For the text-containing cell, return its midpoint in [x, y] coordinate format. 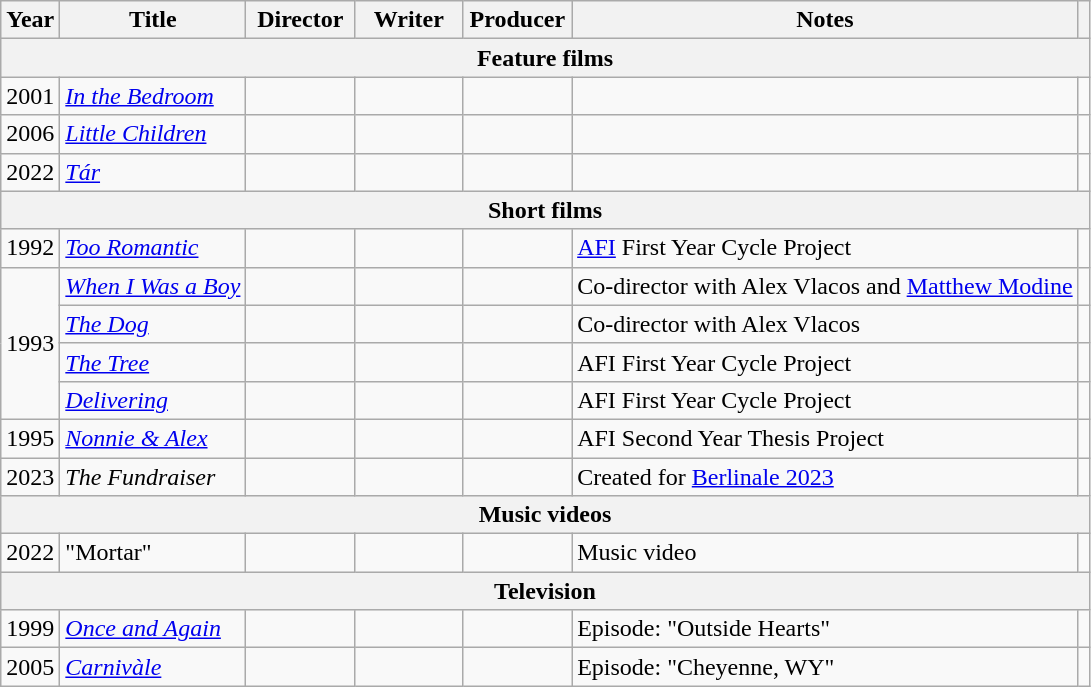
Television [545, 591]
AFI Second Year Thesis Project [826, 438]
Title [153, 20]
Tár [153, 172]
Feature films [545, 58]
The Fundraiser [153, 477]
Year [30, 20]
Once and Again [153, 629]
Music videos [545, 515]
Nonnie & Alex [153, 438]
Producer [518, 20]
In the Bedroom [153, 96]
"Mortar" [153, 553]
1995 [30, 438]
Director [300, 20]
Episode: "Outside Hearts" [826, 629]
2023 [30, 477]
Carnivàle [153, 667]
2005 [30, 667]
Little Children [153, 134]
Co-director with Alex Vlacos and Matthew Modine [826, 286]
The Tree [153, 362]
1993 [30, 343]
2001 [30, 96]
When I Was a Boy [153, 286]
Writer [410, 20]
The Dog [153, 324]
1992 [30, 248]
Delivering [153, 400]
Music video [826, 553]
1999 [30, 629]
Too Romantic [153, 248]
Created for Berlinale 2023 [826, 477]
Short films [545, 210]
2006 [30, 134]
Episode: "Cheyenne, WY" [826, 667]
Co-director with Alex Vlacos [826, 324]
Notes [826, 20]
